Locate the cell with the specified text and output its [X, Y] center coordinate. 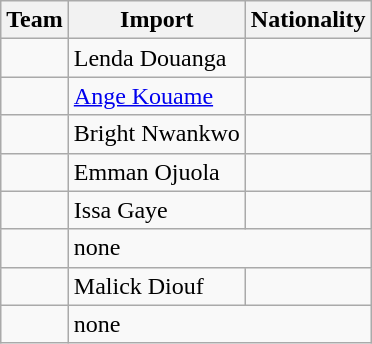
Lenda Douanga [156, 58]
Issa Gaye [156, 210]
Ange Kouame [156, 96]
Import [156, 20]
Team [35, 20]
Nationality [308, 20]
Malick Diouf [156, 286]
Emman Ojuola [156, 172]
Bright Nwankwo [156, 134]
